Determine the (x, y) coordinate at the center of the cell enclosing the given text.  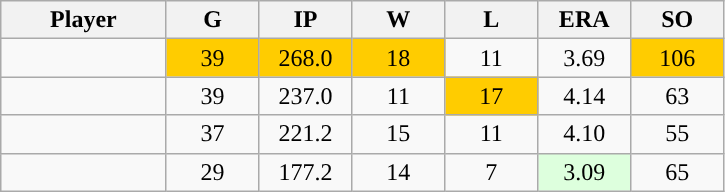
3.09 (584, 172)
29 (212, 172)
4.10 (584, 134)
4.14 (584, 96)
W (398, 20)
ERA (584, 20)
65 (678, 172)
37 (212, 134)
L (492, 20)
7 (492, 172)
106 (678, 58)
177.2 (306, 172)
18 (398, 58)
Player (84, 20)
IP (306, 20)
268.0 (306, 58)
14 (398, 172)
63 (678, 96)
3.69 (584, 58)
221.2 (306, 134)
15 (398, 134)
SO (678, 20)
G (212, 20)
17 (492, 96)
237.0 (306, 96)
55 (678, 134)
